Scan for the cell matching the given text and deliver its [x, y] coordinate at center. 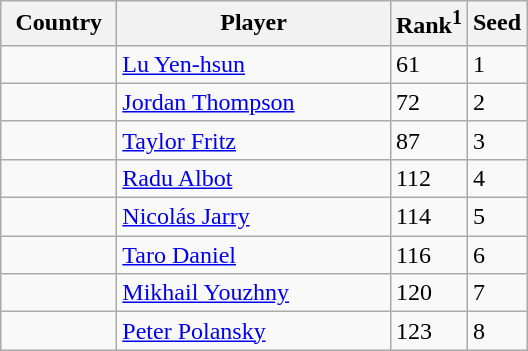
Rank1 [428, 24]
87 [428, 140]
Jordan Thompson [254, 102]
Mikhail Youzhny [254, 293]
116 [428, 255]
72 [428, 102]
61 [428, 64]
6 [496, 255]
7 [496, 293]
1 [496, 64]
2 [496, 102]
4 [496, 178]
Peter Polansky [254, 331]
123 [428, 331]
Taylor Fritz [254, 140]
Lu Yen-hsun [254, 64]
Seed [496, 24]
114 [428, 217]
Radu Albot [254, 178]
Taro Daniel [254, 255]
8 [496, 331]
Nicolás Jarry [254, 217]
Player [254, 24]
Country [59, 24]
112 [428, 178]
3 [496, 140]
5 [496, 217]
120 [428, 293]
